Locate the cell with the specified text and output its [x, y] center coordinate. 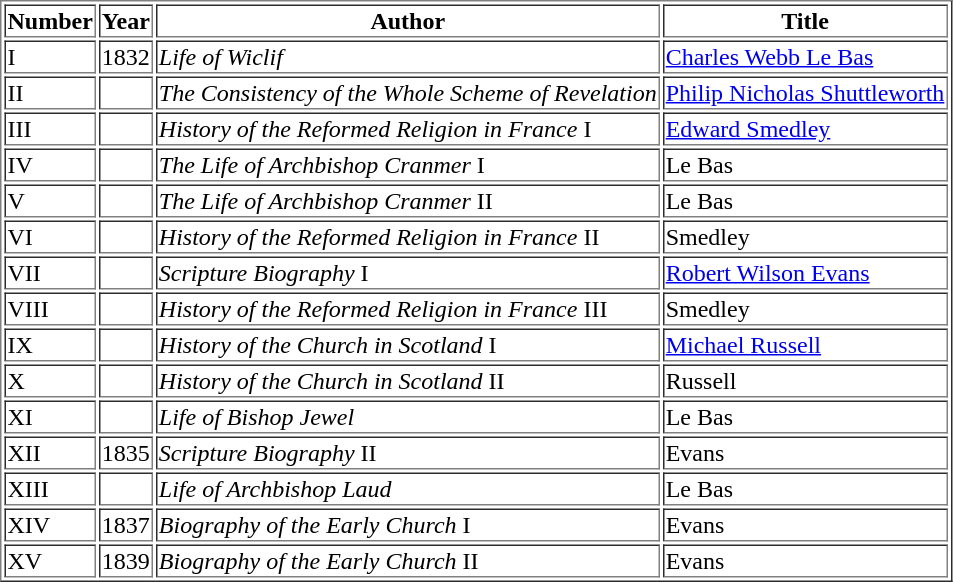
I [50, 56]
Biography of the Early Church II [408, 560]
1839 [126, 560]
Life of Bishop Jewel [408, 416]
Scripture Biography II [408, 452]
History of the Reformed Religion in France II [408, 236]
History of the Reformed Religion in France III [408, 308]
History of the Reformed Religion in France I [408, 128]
XI [50, 416]
The Life of Archbishop Cranmer II [408, 200]
XII [50, 452]
XV [50, 560]
X [50, 380]
II [50, 92]
Biography of the Early Church I [408, 524]
Michael Russell [806, 344]
1832 [126, 56]
1837 [126, 524]
Title [806, 20]
VII [50, 272]
Year [126, 20]
Philip Nicholas Shuttleworth [806, 92]
The Life of Archbishop Cranmer I [408, 164]
Life of Archbishop Laud [408, 488]
Number [50, 20]
XIII [50, 488]
Author [408, 20]
History of the Church in Scotland II [408, 380]
History of the Church in Scotland I [408, 344]
Russell [806, 380]
Scripture Biography I [408, 272]
The Consistency of the Whole Scheme of Revelation [408, 92]
VI [50, 236]
IV [50, 164]
XIV [50, 524]
Charles Webb Le Bas [806, 56]
1835 [126, 452]
VIII [50, 308]
III [50, 128]
Life of Wiclif [408, 56]
IX [50, 344]
Robert Wilson Evans [806, 272]
Edward Smedley [806, 128]
V [50, 200]
